Pinpoint the cell where the given text exists, returning its (x, y) midpoint coordinate. 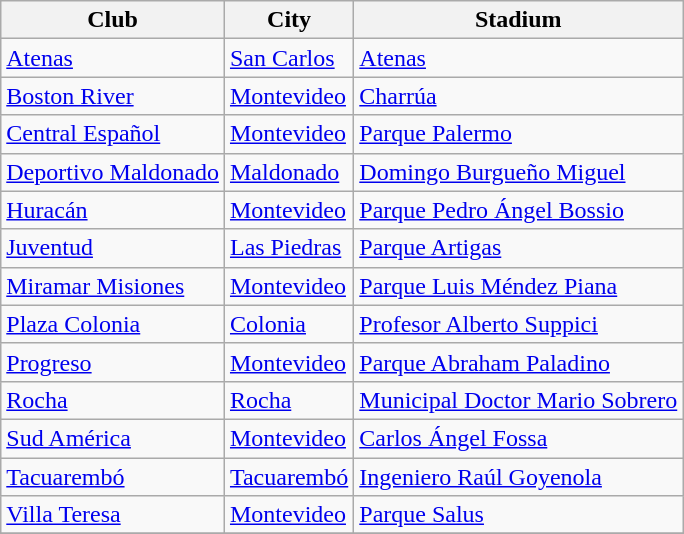
Villa Teresa (113, 515)
Plaza Colonia (113, 324)
Deportivo Maldonado (113, 172)
Parque Abraham Paladino (518, 362)
Carlos Ángel Fossa (518, 438)
Las Piedras (288, 248)
Club (113, 20)
Domingo Burgueño Miguel (518, 172)
Charrúa (518, 96)
Sud América (113, 438)
Parque Luis Méndez Piana (518, 286)
San Carlos (288, 58)
Maldonado (288, 172)
Juventud (113, 248)
Boston River (113, 96)
Parque Salus (518, 515)
Parque Artigas (518, 248)
Ingeniero Raúl Goyenola (518, 477)
Parque Pedro Ángel Bossio (518, 210)
Stadium (518, 20)
Miramar Misiones (113, 286)
Colonia (288, 324)
Huracán (113, 210)
City (288, 20)
Municipal Doctor Mario Sobrero (518, 400)
Profesor Alberto Suppici (518, 324)
Central Español (113, 134)
Parque Palermo (518, 134)
Progreso (113, 362)
